Search for the cell housing the specified text and yield its (x, y) center coordinate. 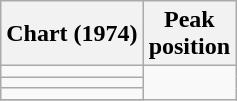
Peakposition (189, 34)
Chart (1974) (72, 34)
